Scan for the cell matching the given text and deliver its [x, y] coordinate at center. 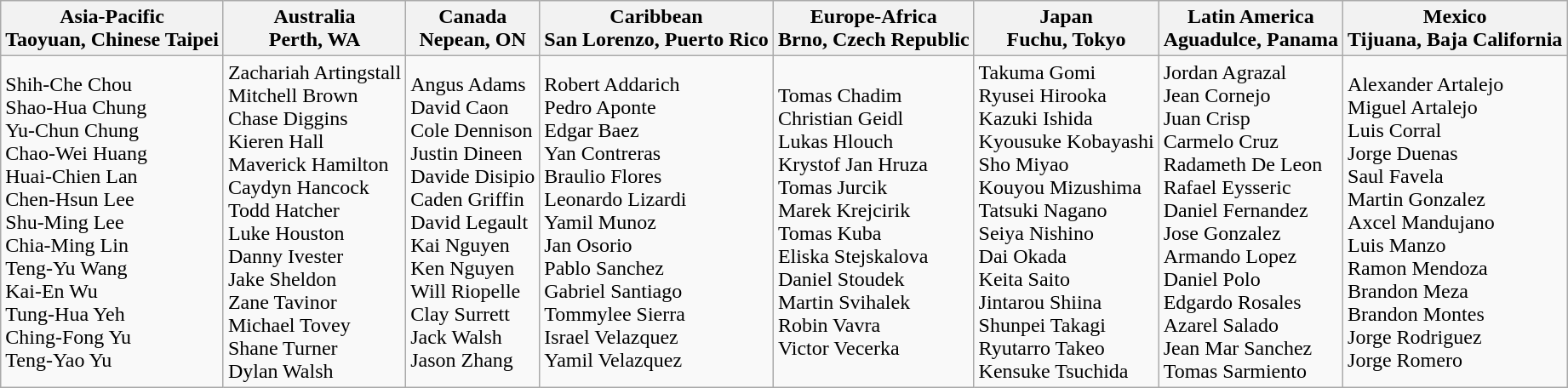
Japan Fuchu, Tokyo [1066, 29]
Europe-Africa Brno, Czech Republic [873, 29]
Asia-Pacific Taoyuan, Chinese Taipei [112, 29]
Caribbean San Lorenzo, Puerto Rico [657, 29]
Mexico Tijuana, Baja California [1456, 29]
Canada Nepean, ON [473, 29]
Latin America Aguadulce, Panama [1250, 29]
Australia Perth, WA [314, 29]
